Output the [x, y] coordinate of the center of the cell containing the given text.  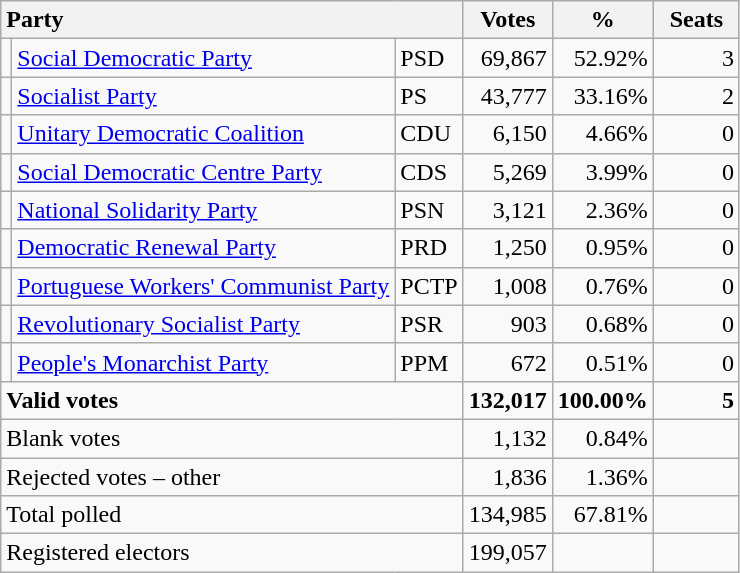
67.81% [602, 515]
Valid votes [232, 400]
0.84% [602, 438]
0.76% [602, 286]
% [602, 20]
3.99% [602, 172]
903 [508, 324]
5 [696, 400]
132,017 [508, 400]
1,132 [508, 438]
Rejected votes – other [232, 477]
33.16% [602, 96]
69,867 [508, 58]
0.51% [602, 362]
PPM [429, 362]
3 [696, 58]
3,121 [508, 210]
Registered electors [232, 553]
People's Monarchist Party [204, 362]
0.68% [602, 324]
Social Democratic Party [204, 58]
Party [232, 20]
1,008 [508, 286]
4.66% [602, 134]
CDU [429, 134]
CDS [429, 172]
1,836 [508, 477]
Socialist Party [204, 96]
Total polled [232, 515]
6,150 [508, 134]
Seats [696, 20]
PCTP [429, 286]
National Solidarity Party [204, 210]
43,777 [508, 96]
PSR [429, 324]
199,057 [508, 553]
1.36% [602, 477]
52.92% [602, 58]
PRD [429, 248]
2 [696, 96]
Blank votes [232, 438]
Social Democratic Centre Party [204, 172]
672 [508, 362]
Revolutionary Socialist Party [204, 324]
PSN [429, 210]
Democratic Renewal Party [204, 248]
2.36% [602, 210]
1,250 [508, 248]
Unitary Democratic Coalition [204, 134]
PSD [429, 58]
PS [429, 96]
134,985 [508, 515]
100.00% [602, 400]
Votes [508, 20]
Portuguese Workers' Communist Party [204, 286]
5,269 [508, 172]
0.95% [602, 248]
